Scan for the cell matching the given text and deliver its [X, Y] coordinate at center. 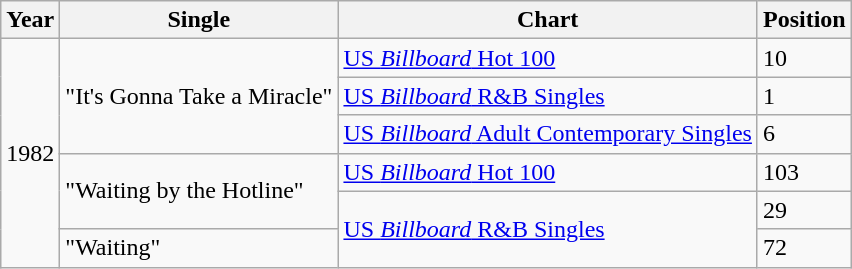
6 [804, 134]
Year [30, 20]
1 [804, 96]
29 [804, 210]
1982 [30, 153]
Position [804, 20]
Chart [548, 20]
103 [804, 172]
10 [804, 58]
"It's Gonna Take a Miracle" [199, 96]
72 [804, 248]
Single [199, 20]
"Waiting" [199, 248]
"Waiting by the Hotline" [199, 191]
US Billboard Adult Contemporary Singles [548, 134]
